From the cell containing the given text, extract its center point as (x, y) coordinate. 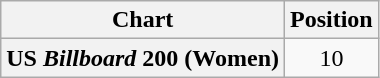
Position (332, 20)
US Billboard 200 (Women) (143, 58)
10 (332, 58)
Chart (143, 20)
